For the text-containing cell, return its midpoint in (x, y) coordinate format. 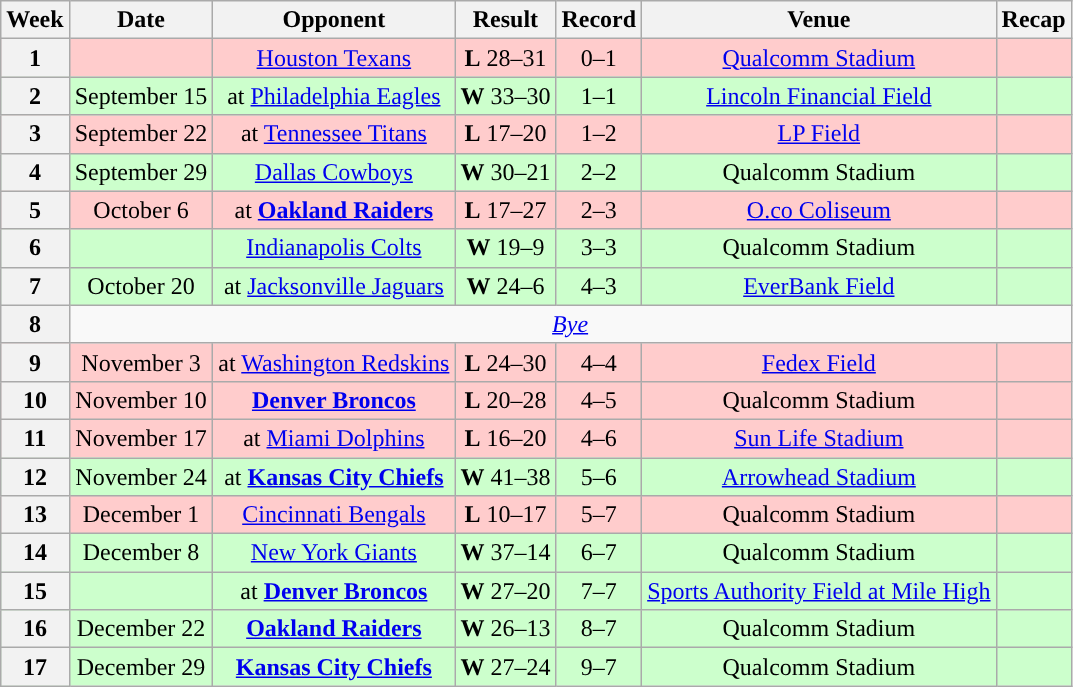
Recap (1034, 20)
W 30–21 (506, 172)
L 17–20 (506, 134)
Sun Life Stadium (819, 438)
at Denver Broncos (334, 591)
December 22 (141, 629)
2 (35, 96)
7 (35, 286)
6 (35, 248)
October 6 (141, 210)
November 3 (141, 362)
11 (35, 438)
at Washington Redskins (334, 362)
Indianapolis Colts (334, 248)
November 10 (141, 400)
Record (599, 20)
EverBank Field (819, 286)
Bye (570, 324)
W 26–13 (506, 629)
10 (35, 400)
O.co Coliseum (819, 210)
Result (506, 20)
15 (35, 591)
Kansas City Chiefs (334, 667)
Date (141, 20)
4–5 (599, 400)
at Miami Dolphins (334, 438)
8–7 (599, 629)
5 (35, 210)
W 27–20 (506, 591)
Denver Broncos (334, 400)
9–7 (599, 667)
4 (35, 172)
at Kansas City Chiefs (334, 477)
at Oakland Raiders (334, 210)
at Philadelphia Eagles (334, 96)
November 24 (141, 477)
Oakland Raiders (334, 629)
December 29 (141, 667)
Venue (819, 20)
W 24–6 (506, 286)
5–7 (599, 515)
at Tennessee Titans (334, 134)
L 28–31 (506, 58)
December 1 (141, 515)
4–3 (599, 286)
4–6 (599, 438)
W 33–30 (506, 96)
W 41–38 (506, 477)
2–2 (599, 172)
L 20–28 (506, 400)
9 (35, 362)
September 29 (141, 172)
November 17 (141, 438)
16 (35, 629)
September 15 (141, 96)
7–7 (599, 591)
5–6 (599, 477)
2–3 (599, 210)
Dallas Cowboys (334, 172)
Cincinnati Bengals (334, 515)
3 (35, 134)
September 22 (141, 134)
0–1 (599, 58)
6–7 (599, 553)
L 16–20 (506, 438)
L 17–27 (506, 210)
14 (35, 553)
8 (35, 324)
1–1 (599, 96)
Week (35, 20)
L 10–17 (506, 515)
3–3 (599, 248)
Sports Authority Field at Mile High (819, 591)
17 (35, 667)
W 19–9 (506, 248)
Lincoln Financial Field (819, 96)
October 20 (141, 286)
W 37–14 (506, 553)
12 (35, 477)
LP Field (819, 134)
Fedex Field (819, 362)
1–2 (599, 134)
Arrowhead Stadium (819, 477)
W 27–24 (506, 667)
4–4 (599, 362)
1 (35, 58)
L 24–30 (506, 362)
at Jacksonville Jaguars (334, 286)
December 8 (141, 553)
New York Giants (334, 553)
Houston Texans (334, 58)
13 (35, 515)
Opponent (334, 20)
